Scan for the cell matching the given text and deliver its (X, Y) coordinate at center. 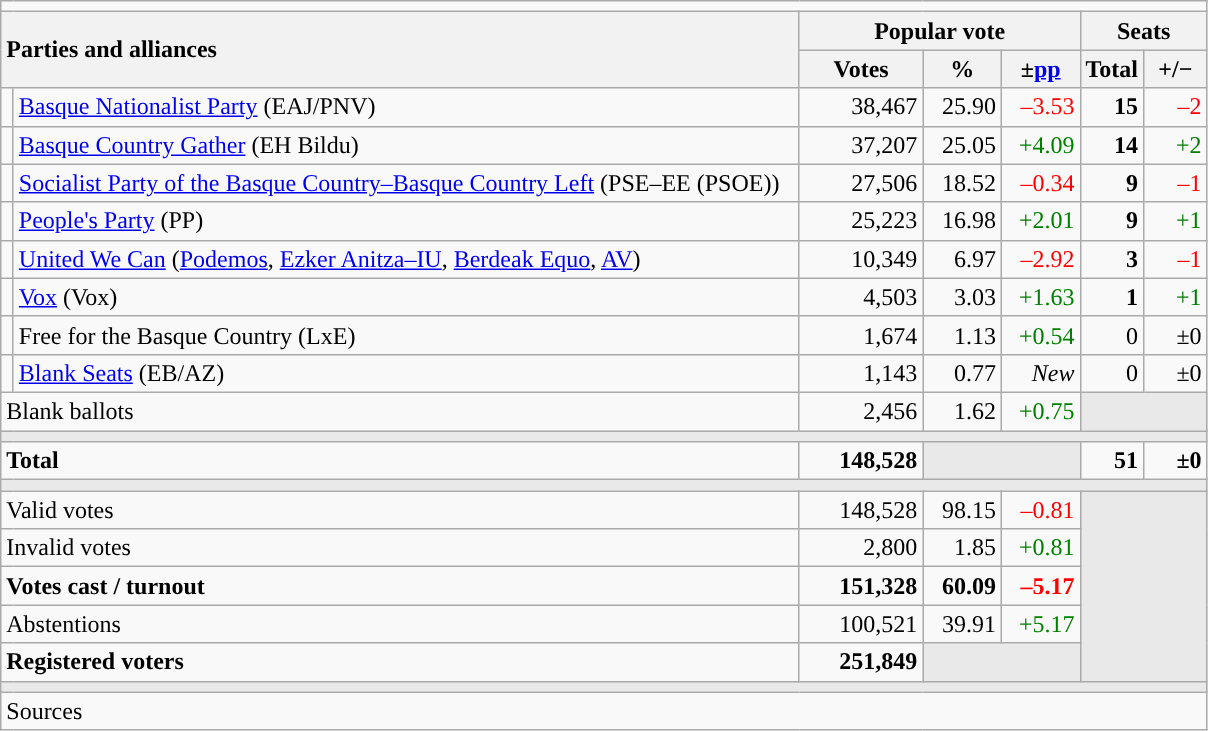
151,328 (861, 586)
+0.81 (1040, 548)
60.09 (962, 586)
+/− (1176, 69)
1 (1112, 297)
15 (1112, 107)
1,143 (861, 373)
39.91 (962, 624)
6.97 (962, 259)
16.98 (962, 221)
0.77 (962, 373)
Invalid votes (400, 548)
Popular vote (940, 31)
Votes (861, 69)
100,521 (861, 624)
United We Can (Podemos, Ezker Anitza–IU, Berdeak Equo, AV) (406, 259)
1.62 (962, 411)
37,207 (861, 145)
251,849 (861, 662)
4,503 (861, 297)
98.15 (962, 510)
Basque Nationalist Party (EAJ/PNV) (406, 107)
–3.53 (1040, 107)
18.52 (962, 183)
10,349 (861, 259)
–2 (1176, 107)
14 (1112, 145)
Vox (Vox) (406, 297)
25.90 (962, 107)
2,800 (861, 548)
±pp (1040, 69)
3 (1112, 259)
3.03 (962, 297)
1.13 (962, 335)
New (1040, 373)
Seats (1144, 31)
Basque Country Gather (EH Bildu) (406, 145)
–2.92 (1040, 259)
Sources (604, 711)
1.85 (962, 548)
38,467 (861, 107)
Parties and alliances (400, 50)
+1.63 (1040, 297)
–5.17 (1040, 586)
2,456 (861, 411)
People's Party (PP) (406, 221)
Blank ballots (400, 411)
25,223 (861, 221)
1,674 (861, 335)
Socialist Party of the Basque Country–Basque Country Left (PSE–EE (PSOE)) (406, 183)
Votes cast / turnout (400, 586)
Abstentions (400, 624)
+5.17 (1040, 624)
+0.54 (1040, 335)
% (962, 69)
25.05 (962, 145)
Free for the Basque Country (LxE) (406, 335)
Registered voters (400, 662)
–0.34 (1040, 183)
+0.75 (1040, 411)
+2 (1176, 145)
+2.01 (1040, 221)
51 (1112, 461)
+4.09 (1040, 145)
Valid votes (400, 510)
Blank Seats (EB/AZ) (406, 373)
27,506 (861, 183)
–0.81 (1040, 510)
